Pinpoint the cell where the given text exists, returning its (x, y) midpoint coordinate. 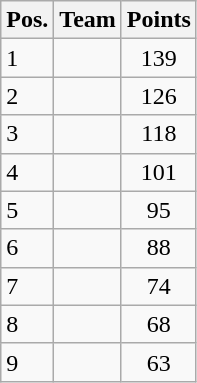
126 (158, 96)
5 (28, 210)
118 (158, 134)
Pos. (28, 20)
4 (28, 172)
68 (158, 324)
88 (158, 248)
139 (158, 58)
6 (28, 248)
1 (28, 58)
Team (88, 20)
8 (28, 324)
Points (158, 20)
95 (158, 210)
7 (28, 286)
2 (28, 96)
9 (28, 362)
101 (158, 172)
74 (158, 286)
3 (28, 134)
63 (158, 362)
